Pinpoint the cell where the given text exists, returning its [x, y] midpoint coordinate. 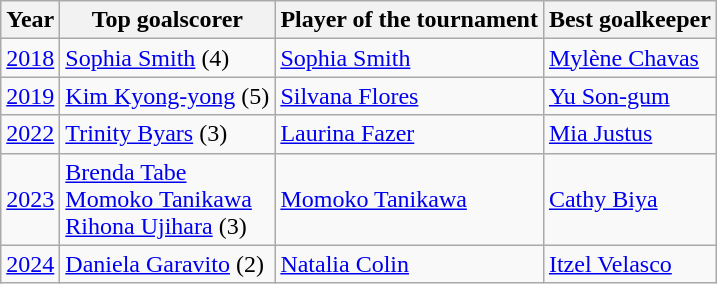
Mia Justus [630, 134]
Top goalscorer [168, 20]
Cathy Biya [630, 199]
Daniela Garavito (2) [168, 264]
Silvana Flores [410, 96]
Itzel Velasco [630, 264]
Trinity Byars (3) [168, 134]
Mylène Chavas [630, 58]
2024 [30, 264]
2023 [30, 199]
Best goalkeeper [630, 20]
Laurina Fazer [410, 134]
Sophia Smith [410, 58]
2019 [30, 96]
Year [30, 20]
Player of the tournament [410, 20]
Sophia Smith (4) [168, 58]
Natalia Colin [410, 264]
Brenda Tabe Momoko Tanikawa Rihona Ujihara (3) [168, 199]
Yu Son-gum [630, 96]
Momoko Tanikawa [410, 199]
Kim Kyong-yong (5) [168, 96]
2022 [30, 134]
2018 [30, 58]
